Capture the cell that displays the provided text and extract its (x, y) central coordinate. 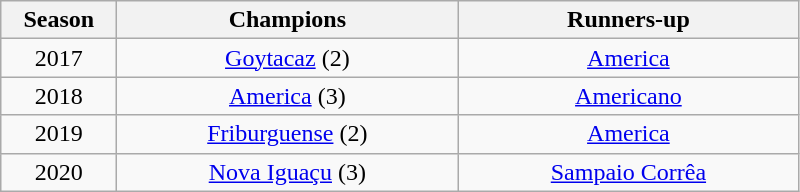
Friburguense (2) (288, 134)
Sampaio Corrêa (628, 172)
2019 (59, 134)
Goytacaz (2) (288, 58)
Runners-up (628, 20)
Season (59, 20)
2017 (59, 58)
America (3) (288, 96)
2020 (59, 172)
2018 (59, 96)
Americano (628, 96)
Champions (288, 20)
Nova Iguaçu (3) (288, 172)
